Capture the cell that displays the provided text and extract its [X, Y] central coordinate. 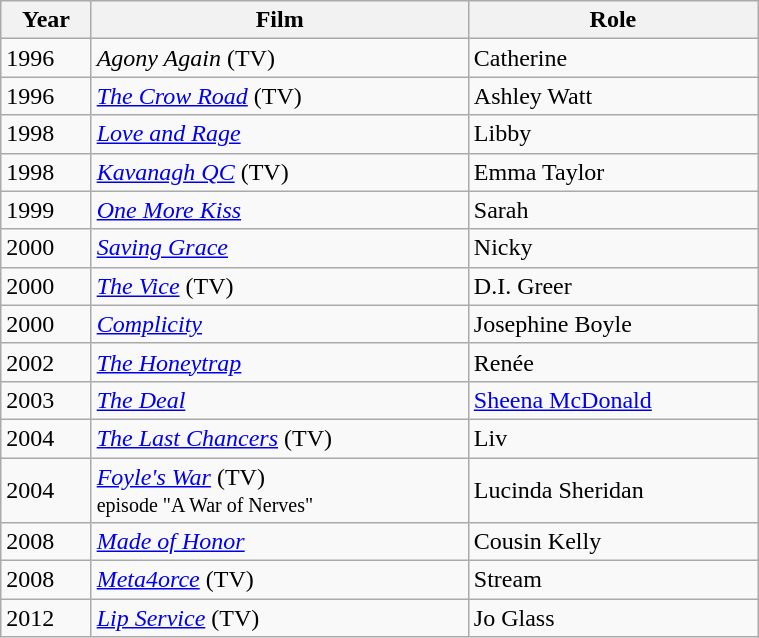
2002 [46, 362]
Year [46, 20]
Complicity [280, 324]
Meta4orce (TV) [280, 580]
Made of Honor [280, 542]
Renée [612, 362]
The Vice (TV) [280, 286]
The Deal [280, 400]
Jo Glass [612, 618]
1999 [46, 210]
Agony Again (TV) [280, 58]
Stream [612, 580]
The Honeytrap [280, 362]
Lucinda Sheridan [612, 490]
The Crow Road (TV) [280, 96]
2012 [46, 618]
D.I. Greer [612, 286]
Lip Service (TV) [280, 618]
Ashley Watt [612, 96]
Libby [612, 134]
Josephine Boyle [612, 324]
The Last Chancers (TV) [280, 438]
Kavanagh QC (TV) [280, 172]
Saving Grace [280, 248]
Cousin Kelly [612, 542]
One More Kiss [280, 210]
Catherine [612, 58]
Nicky [612, 248]
Liv [612, 438]
Sarah [612, 210]
Role [612, 20]
Emma Taylor [612, 172]
Foyle's War (TV)episode "A War of Nerves" [280, 490]
Film [280, 20]
2003 [46, 400]
Sheena McDonald [612, 400]
Love and Rage [280, 134]
